Pinpoint the cell where the given text exists, returning its [X, Y] midpoint coordinate. 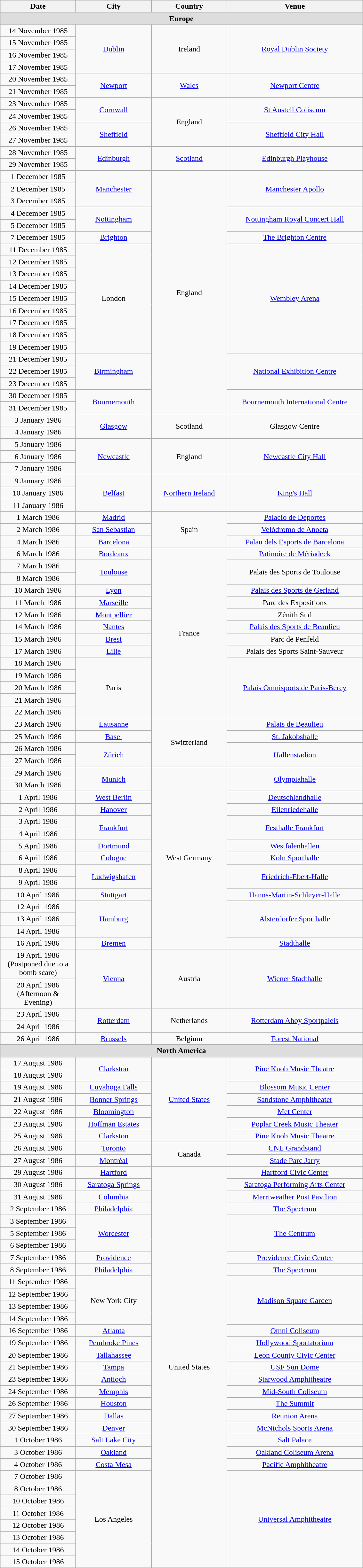
14 March 1986 [38, 627]
Oakland Coliseum Arena [295, 1452]
Toulouse [114, 572]
Parc des Expositions [295, 603]
Westfalenhallen [295, 846]
23 December 1985 [38, 384]
15 December 1985 [38, 298]
Stade Parc Jarry [295, 1160]
25 August 1986 [38, 1136]
Cologne [114, 858]
Providence Civic Center [295, 1258]
New York City [114, 1300]
Brest [114, 639]
Mid-South Coliseum [295, 1392]
12 March 1986 [38, 615]
Forest National [295, 1039]
12 April 1986 [38, 907]
5 September 1986 [38, 1233]
Merriweather Post Pavilion [295, 1197]
Palacio de Deportes [295, 517]
9 April 1986 [38, 882]
Columbia [114, 1197]
Hartford Civic Center [295, 1173]
30 September 1986 [38, 1428]
Brighton [114, 238]
City [114, 6]
Costa Mesa [114, 1464]
Worcester [114, 1233]
8 March 1986 [38, 578]
4 March 1986 [38, 542]
6 April 1986 [38, 858]
Poplar Creek Music Theater [295, 1124]
Wembley Arena [295, 299]
France [189, 633]
Friedrich-Ebert-Halle [295, 876]
Hallenstadion [295, 755]
Patinoire de Mériadeck [295, 554]
12 September 1986 [38, 1294]
Reunion Arena [295, 1416]
Universal Amphitheatre [295, 1519]
Nottingham Royal Concert Hall [295, 219]
26 August 1986 [38, 1148]
Ireland [189, 49]
7 October 1986 [38, 1477]
26 March 1986 [38, 749]
National Exhibition Centre [295, 371]
16 April 1986 [38, 943]
19 August 1986 [38, 1087]
Basel [114, 736]
Bloomington [114, 1112]
30 December 1985 [38, 396]
Saratoga Springs [114, 1185]
Belgium [189, 1039]
6 January 1986 [38, 456]
Glasgow [114, 426]
13 October 1986 [38, 1537]
CNE Grandstand [295, 1148]
Pembroke Pines [114, 1343]
Palais des Sports de Toulouse [295, 572]
Atlanta [114, 1330]
Bordeaux [114, 554]
Munich [114, 779]
Netherlands [189, 1020]
Parc de Penfeld [295, 639]
Glasgow Centre [295, 426]
Montpellier [114, 615]
Bournemouth International Centre [295, 402]
The Summit [295, 1404]
30 August 1986 [38, 1185]
11 October 1986 [38, 1513]
Vienna [114, 979]
Dortmund [114, 846]
London [114, 299]
Sheffield City Hall [295, 134]
10 October 1986 [38, 1501]
5 January 1986 [38, 444]
14 October 1986 [38, 1549]
Houston [114, 1404]
St Austell Coliseum [295, 110]
Venue [295, 6]
Lille [114, 651]
Tampa [114, 1367]
14 April 1986 [38, 931]
Lausanne [114, 724]
Salt Palace [295, 1440]
31 August 1986 [38, 1197]
Salt Lake City [114, 1440]
Pacific Amphitheatre [295, 1464]
Frankfurt [114, 828]
11 December 1985 [38, 250]
5 April 1986 [38, 846]
Hartford [114, 1173]
North America [181, 1051]
15 March 1986 [38, 639]
2 December 1985 [38, 189]
Manchester [114, 189]
Omni Coliseum [295, 1330]
Northern Ireland [189, 493]
25 March 1986 [38, 736]
31 December 1985 [38, 408]
Wiener Stadthalle [295, 979]
20 September 1986 [38, 1355]
Memphis [114, 1392]
6 September 1986 [38, 1245]
Saratoga Performing Arts Center [295, 1185]
7 March 1986 [38, 566]
4 January 1986 [38, 432]
Paris [114, 688]
Rotterdam Ahoy Sportpaleis [295, 1020]
Ludwigshafen [114, 876]
Sandstone Amphitheater [295, 1099]
Country [189, 6]
3 January 1986 [38, 420]
Bournemouth [114, 402]
23 March 1986 [38, 724]
6 March 1986 [38, 554]
Montréal [114, 1160]
Dublin [114, 49]
9 January 1986 [38, 481]
Cornwall [114, 110]
Lyon [114, 590]
17 August 1986 [38, 1063]
Newcastle City Hall [295, 456]
16 September 1986 [38, 1330]
Antioch [114, 1379]
11 March 1986 [38, 603]
Olympiahalle [295, 779]
1 October 1986 [38, 1440]
West Germany [189, 858]
Nantes [114, 627]
23 September 1986 [38, 1379]
27 September 1986 [38, 1416]
4 December 1985 [38, 213]
Toronto [114, 1148]
18 March 1986 [38, 663]
19 March 1986 [38, 675]
Oakland [114, 1452]
Cuyahoga Falls [114, 1087]
Nottingham [114, 219]
23 November 1985 [38, 104]
15 November 1985 [38, 43]
20 March 1986 [38, 688]
23 April 1986 [38, 1014]
Spain [189, 529]
4 April 1986 [38, 834]
Providence [114, 1258]
Palais de Beaulieu [295, 724]
13 April 1986 [38, 919]
Royal Dublin Society [295, 49]
Newport Centre [295, 85]
26 April 1986 [38, 1039]
Deutschlandhalle [295, 797]
Hamburg [114, 919]
The Centrum [295, 1233]
Leon County Civic Center [295, 1355]
17 November 1985 [38, 67]
Stuttgart [114, 894]
19 September 1986 [38, 1343]
USF Sun Dome [295, 1367]
Festhalle Frankfurt [295, 828]
20 November 1985 [38, 79]
8 October 1986 [38, 1489]
21 September 1986 [38, 1367]
Hanover [114, 809]
24 November 1985 [38, 116]
Palais des Sports de Gerland [295, 590]
14 November 1985 [38, 31]
29 August 1986 [38, 1173]
19 April 1986 (Postponed due to a bomb scare) [38, 964]
Starwood Amphitheatre [295, 1379]
19 December 1985 [38, 347]
Wales [189, 85]
The Brighton Centre [295, 238]
4 October 1986 [38, 1464]
17 March 1986 [38, 651]
Velódromo de Anoeta [295, 529]
24 April 1986 [38, 1026]
13 September 1986 [38, 1306]
27 November 1985 [38, 140]
Palais des Sports de Beaulieu [295, 627]
11 January 1986 [38, 505]
17 December 1985 [38, 323]
San Sebastian [114, 529]
16 November 1985 [38, 55]
21 November 1985 [38, 91]
2 April 1986 [38, 809]
14 December 1985 [38, 286]
26 September 1986 [38, 1404]
Rotterdam [114, 1020]
28 November 1985 [38, 152]
Zénith Sud [295, 615]
Brussels [114, 1039]
1 April 1986 [38, 797]
Europe [181, 19]
Manchester Apollo [295, 189]
12 October 1986 [38, 1525]
Zürich [114, 755]
2 March 1986 [38, 529]
Los Angeles [114, 1519]
14 September 1986 [38, 1318]
30 March 1986 [38, 785]
12 December 1985 [38, 262]
Koln Sporthalle [295, 858]
11 September 1986 [38, 1282]
27 August 1986 [38, 1160]
Austria [189, 979]
Edinburgh [114, 159]
27 March 1986 [38, 761]
McNichols Sports Arena [295, 1428]
Madrid [114, 517]
King's Hall [295, 493]
Hanns-Martin-Schleyer-Halle [295, 894]
10 April 1986 [38, 894]
20 April 1986 (Afternoon & Evening) [38, 994]
Canada [189, 1154]
10 January 1986 [38, 493]
Barcelona [114, 542]
2 September 1986 [38, 1209]
22 December 1985 [38, 371]
Sheffield [114, 134]
1 December 1985 [38, 177]
22 August 1986 [38, 1112]
7 January 1986 [38, 469]
Marseille [114, 603]
23 August 1986 [38, 1124]
Alsterdorfer Sporthalle [295, 919]
5 December 1985 [38, 225]
15 October 1986 [38, 1562]
Stadthalle [295, 943]
Bonner Springs [114, 1099]
Newcastle [114, 456]
8 September 1986 [38, 1270]
Birmingham [114, 371]
Palais Omnisports de Paris-Bercy [295, 688]
Belfast [114, 493]
Tallahassee [114, 1355]
Edinburgh Playhouse [295, 159]
21 March 1986 [38, 700]
Denver [114, 1428]
Hoffman Estates [114, 1124]
Palais des Sports Saint-Sauveur [295, 651]
1 March 1986 [38, 517]
Date [38, 6]
29 March 1986 [38, 773]
8 April 1986 [38, 870]
29 November 1985 [38, 165]
10 March 1986 [38, 590]
Dallas [114, 1416]
16 December 1985 [38, 310]
3 April 1986 [38, 822]
Madison Square Garden [295, 1300]
18 December 1985 [38, 335]
West Berlin [114, 797]
Hollywood Sportatorium [295, 1343]
Eilenriedehalle [295, 809]
Newport [114, 85]
24 September 1986 [38, 1392]
St. Jakobshalle [295, 736]
22 March 1986 [38, 712]
Switzerland [189, 742]
13 December 1985 [38, 274]
7 September 1986 [38, 1258]
21 December 1985 [38, 359]
7 December 1985 [38, 238]
Bremen [114, 943]
Met Center [295, 1112]
26 November 1985 [38, 128]
3 September 1986 [38, 1221]
18 August 1986 [38, 1075]
21 August 1986 [38, 1099]
Blossom Music Center [295, 1087]
Palau dels Esports de Barcelona [295, 542]
3 October 1986 [38, 1452]
3 December 1985 [38, 201]
